Scan for the cell matching the given text and deliver its (x, y) coordinate at center. 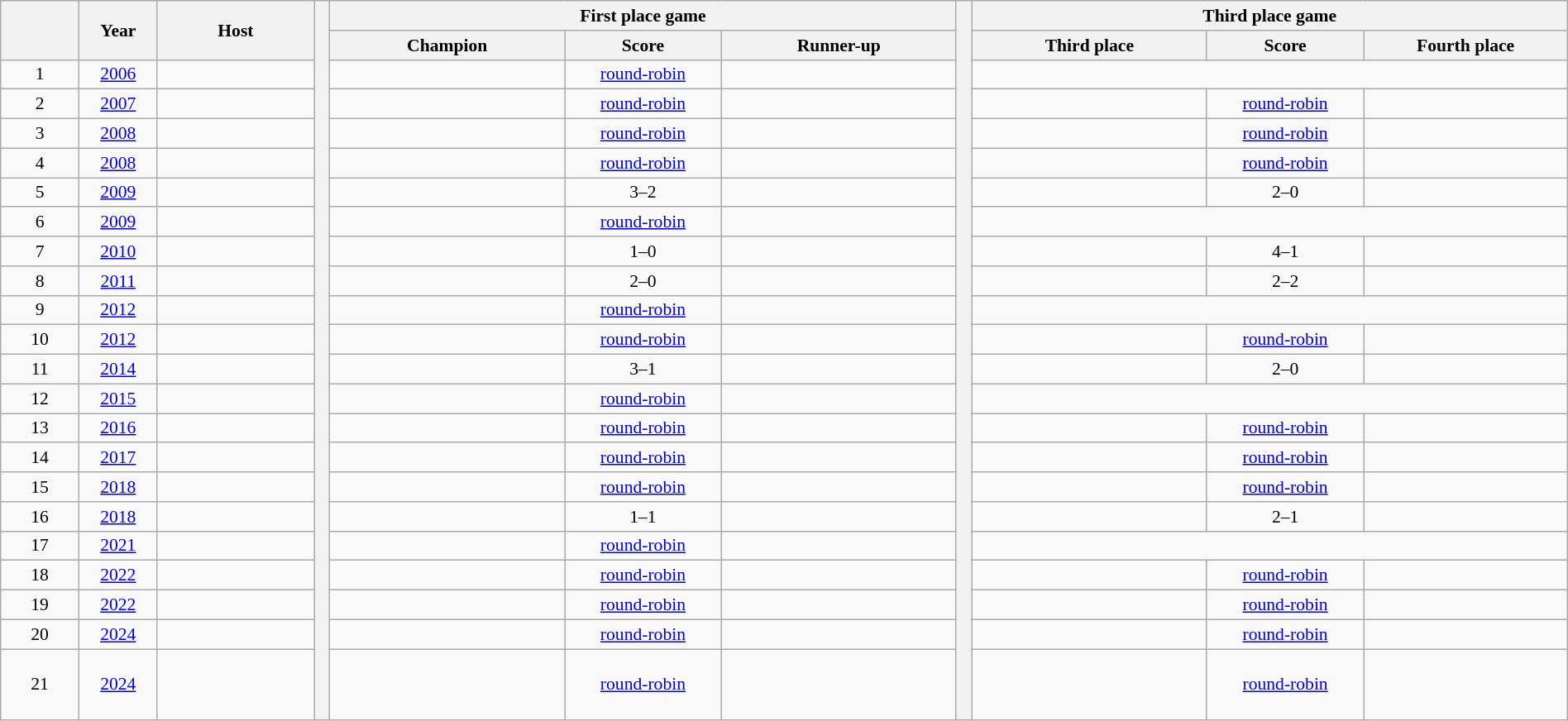
1 (40, 74)
2006 (117, 74)
1–0 (643, 251)
4–1 (1285, 251)
Third place (1089, 45)
9 (40, 310)
2017 (117, 458)
Fourth place (1465, 45)
2011 (117, 281)
16 (40, 517)
13 (40, 428)
3–1 (643, 370)
1–1 (643, 517)
First place game (643, 16)
2015 (117, 399)
12 (40, 399)
19 (40, 605)
Champion (447, 45)
17 (40, 546)
18 (40, 575)
14 (40, 458)
2021 (117, 546)
6 (40, 222)
7 (40, 251)
Year (117, 30)
2 (40, 104)
3 (40, 134)
Third place game (1269, 16)
2–2 (1285, 281)
10 (40, 340)
Host (235, 30)
4 (40, 163)
15 (40, 487)
21 (40, 685)
20 (40, 634)
2016 (117, 428)
11 (40, 370)
2010 (117, 251)
8 (40, 281)
Runner-up (839, 45)
2–1 (1285, 517)
3–2 (643, 193)
2007 (117, 104)
5 (40, 193)
2014 (117, 370)
